Return the [X, Y] coordinate for the center point of the cell that contains the specified text.  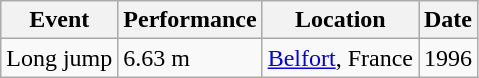
Date [448, 20]
Event [60, 20]
Long jump [60, 58]
1996 [448, 58]
Performance [190, 20]
6.63 m [190, 58]
Belfort, France [340, 58]
Location [340, 20]
